Scan for the cell matching the given text and deliver its (x, y) coordinate at center. 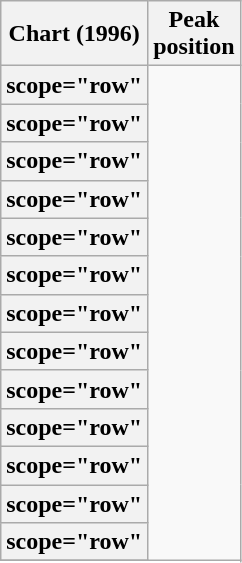
Peakposition (194, 34)
Chart (1996) (74, 34)
